Pinpoint the cell where the given text exists, returning its (X, Y) midpoint coordinate. 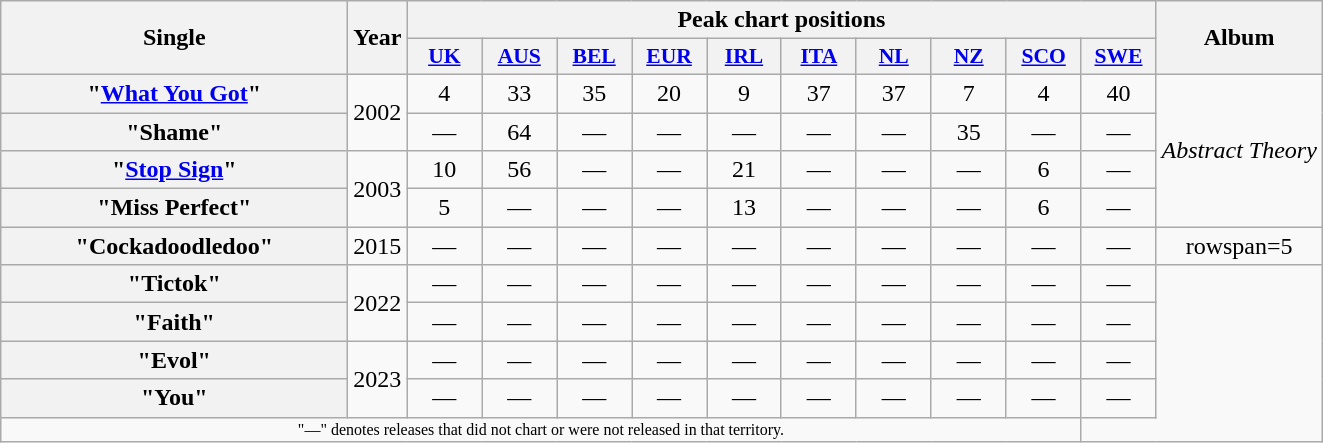
40 (1118, 93)
rowspan=5 (1239, 246)
SCO (1044, 57)
20 (670, 93)
"You" (174, 398)
2022 (378, 303)
"What You Got" (174, 93)
56 (520, 170)
"—" denotes releases that did not chart or were not released in that territory. (541, 429)
NZ (968, 57)
"Tictok" (174, 284)
13 (744, 208)
64 (520, 131)
UK (444, 57)
2002 (378, 112)
21 (744, 170)
9 (744, 93)
Abstract Theory (1239, 150)
BEL (594, 57)
2003 (378, 189)
5 (444, 208)
2015 (378, 246)
NL (894, 57)
"Evol" (174, 360)
33 (520, 93)
"Shame" (174, 131)
ITA (818, 57)
AUS (520, 57)
"Cockadoodledoo" (174, 246)
Year (378, 38)
2023 (378, 379)
SWE (1118, 57)
Peak chart positions (782, 20)
7 (968, 93)
EUR (670, 57)
"Faith" (174, 322)
"Miss Perfect" (174, 208)
IRL (744, 57)
10 (444, 170)
Album (1239, 38)
"Stop Sign" (174, 170)
Single (174, 38)
